Extract the (x, y) coordinate from the center of the cell holding the provided text.  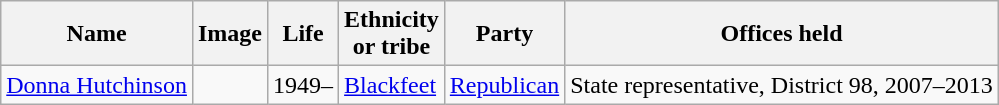
Ethnicityor tribe (392, 34)
State representative, District 98, 2007–2013 (782, 85)
Name (97, 34)
Donna Hutchinson (97, 85)
Blackfeet (392, 85)
Offices held (782, 34)
1949– (304, 85)
Life (304, 34)
Image (230, 34)
Party (504, 34)
Republican (504, 85)
